Extract the (X, Y) coordinate from the center of the cell holding the provided text.  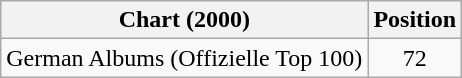
72 (415, 58)
Position (415, 20)
German Albums (Offizielle Top 100) (184, 58)
Chart (2000) (184, 20)
